Identify which cell holds the provided text, then report its [X, Y] central coordinate. 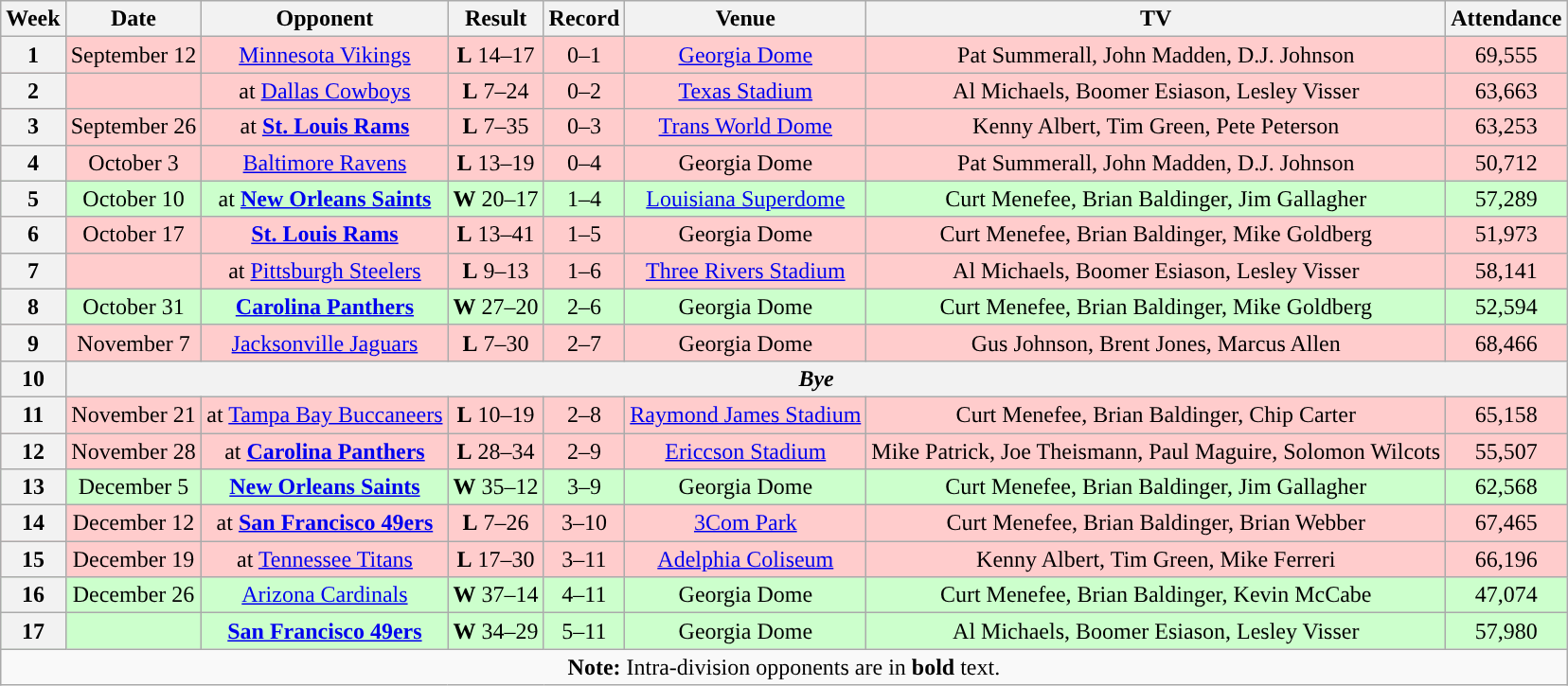
3Com Park [746, 523]
at Carolina Panthers [325, 451]
4 [33, 163]
October 3 [134, 163]
Raymond James Stadium [746, 414]
November 28 [134, 451]
Arizona Cardinals [325, 595]
3–11 [584, 559]
2–9 [584, 451]
Carolina Panthers [325, 307]
L 7–35 [496, 127]
12 [33, 451]
8 [33, 307]
Ericcson Stadium [746, 451]
December 12 [134, 523]
December 19 [134, 559]
65,158 [1506, 414]
47,074 [1506, 595]
13 [33, 487]
15 [33, 559]
W 20–17 [496, 199]
2–8 [584, 414]
9 [33, 343]
67,465 [1506, 523]
St. Louis Rams [325, 235]
Record [584, 19]
TV [1156, 19]
September 26 [134, 127]
4–11 [584, 595]
55,507 [1506, 451]
1–6 [584, 271]
October 31 [134, 307]
14 [33, 523]
L 7–26 [496, 523]
2–6 [584, 307]
1 [33, 55]
Adelphia Coliseum [746, 559]
Opponent [325, 19]
Texas Stadium [746, 91]
L 7–24 [496, 91]
L 28–34 [496, 451]
66,196 [1506, 559]
52,594 [1506, 307]
Trans World Dome [746, 127]
at Tennessee Titans [325, 559]
57,980 [1506, 631]
L 9–13 [496, 271]
3–9 [584, 487]
Three Rivers Stadium [746, 271]
W 35–12 [496, 487]
0–4 [584, 163]
W 34–29 [496, 631]
L 7–30 [496, 343]
Curt Menefee, Brian Baldinger, Brian Webber [1156, 523]
Venue [746, 19]
W 37–14 [496, 595]
0–1 [584, 55]
58,141 [1506, 271]
16 [33, 595]
Louisiana Superdome [746, 199]
7 [33, 271]
September 12 [134, 55]
5 [33, 199]
69,555 [1506, 55]
0–2 [584, 91]
L 10–19 [496, 414]
1–4 [584, 199]
L 13–41 [496, 235]
1–5 [584, 235]
at San Francisco 49ers [325, 523]
Kenny Albert, Tim Green, Pete Peterson [1156, 127]
11 [33, 414]
December 26 [134, 595]
L 17–30 [496, 559]
Minnesota Vikings [325, 55]
3 [33, 127]
Date [134, 19]
at Tampa Bay Buccaneers [325, 414]
62,568 [1506, 487]
5–11 [584, 631]
Curt Menefee, Brian Baldinger, Chip Carter [1156, 414]
50,712 [1506, 163]
51,973 [1506, 235]
Result [496, 19]
New Orleans Saints [325, 487]
0–3 [584, 127]
10 [33, 378]
3–10 [584, 523]
November 7 [134, 343]
October 10 [134, 199]
63,253 [1506, 127]
Gus Johnson, Brent Jones, Marcus Allen [1156, 343]
W 27–20 [496, 307]
Jacksonville Jaguars [325, 343]
Bye [816, 378]
2 [33, 91]
October 17 [134, 235]
2–7 [584, 343]
San Francisco 49ers [325, 631]
68,466 [1506, 343]
Attendance [1506, 19]
November 21 [134, 414]
at Pittsburgh Steelers [325, 271]
Curt Menefee, Brian Baldinger, Kevin McCabe [1156, 595]
Note: Intra-division opponents are in bold text. [784, 667]
Kenny Albert, Tim Green, Mike Ferreri [1156, 559]
Week [33, 19]
at St. Louis Rams [325, 127]
at New Orleans Saints [325, 199]
L 14–17 [496, 55]
Baltimore Ravens [325, 163]
6 [33, 235]
Mike Patrick, Joe Theismann, Paul Maguire, Solomon Wilcots [1156, 451]
December 5 [134, 487]
63,663 [1506, 91]
57,289 [1506, 199]
17 [33, 631]
at Dallas Cowboys [325, 91]
L 13–19 [496, 163]
